From the cell containing the given text, extract its center point as (X, Y) coordinate. 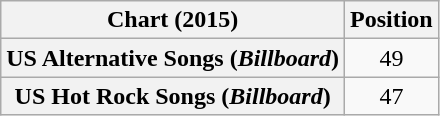
US Hot Rock Songs (Billboard) (173, 96)
US Alternative Songs (Billboard) (173, 58)
Chart (2015) (173, 20)
47 (392, 96)
49 (392, 58)
Position (392, 20)
